Extract the (x, y) coordinate from the center of the cell holding the provided text.  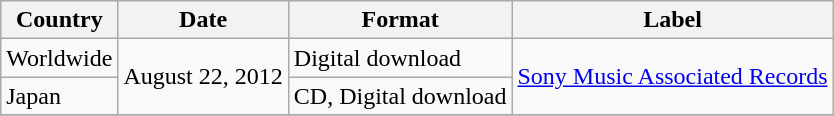
Label (672, 20)
Digital download (400, 58)
Sony Music Associated Records (672, 77)
Format (400, 20)
Worldwide (60, 58)
Country (60, 20)
Japan (60, 96)
Date (203, 20)
CD, Digital download (400, 96)
August 22, 2012 (203, 77)
